Identify which cell holds the provided text, then report its [X, Y] central coordinate. 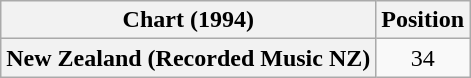
Chart (1994) [188, 20]
34 [423, 58]
Position [423, 20]
New Zealand (Recorded Music NZ) [188, 58]
